For the text-containing cell, return its midpoint in (X, Y) coordinate format. 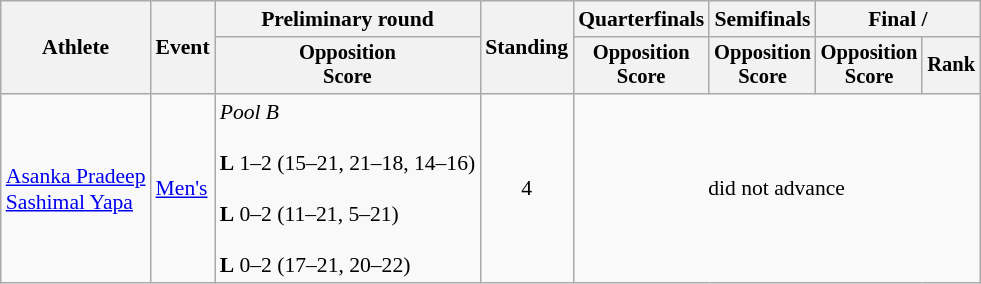
Event (183, 48)
Athlete (76, 48)
Rank (951, 66)
Standing (526, 48)
Quarterfinals (641, 19)
4 (526, 188)
Pool BL 1–2 (15–21, 21–18, 14–16)L 0–2 (11–21, 5–21)L 0–2 (17–21, 20–22) (348, 188)
Final / (898, 19)
Semifinals (762, 19)
Preliminary round (348, 19)
Asanka PradeepSashimal Yapa (76, 188)
did not advance (776, 188)
Men's (183, 188)
